Extract the (x, y) coordinate from the center of the cell holding the provided text.  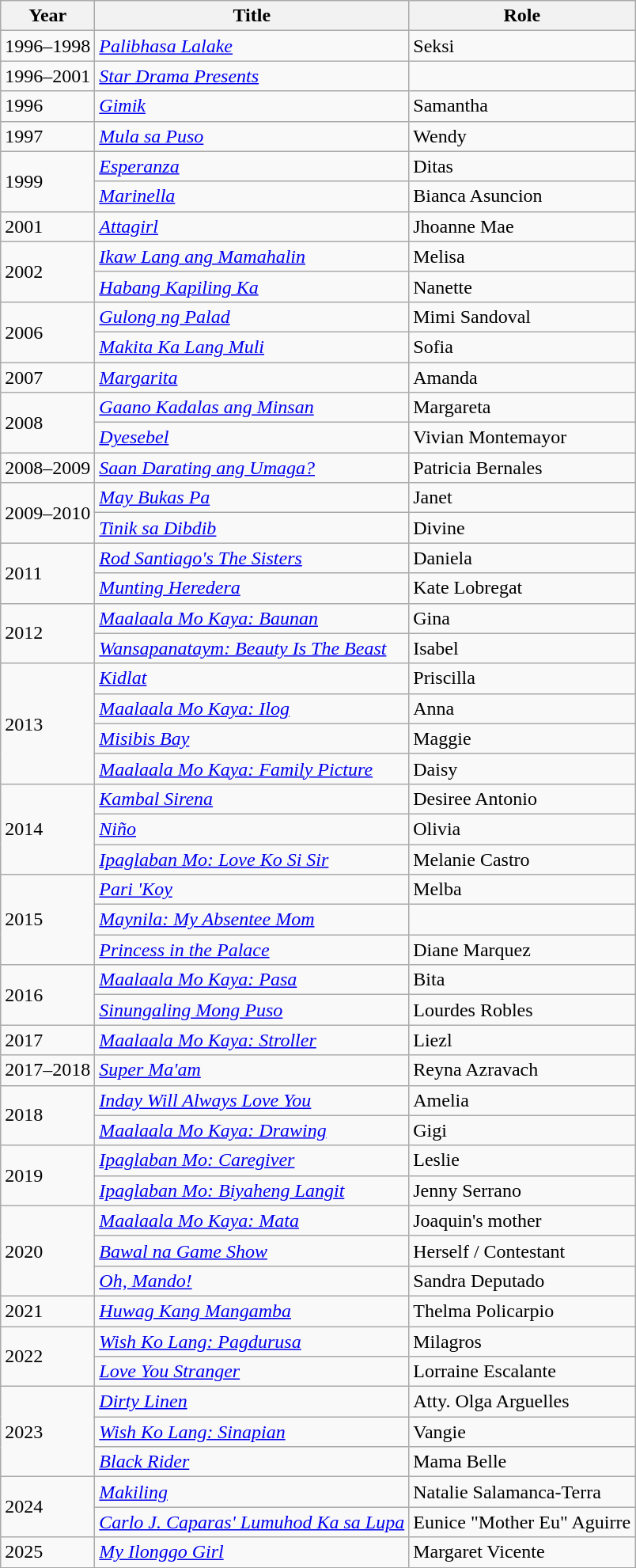
Black Rider (252, 1462)
Melanie Castro (522, 859)
Diane Marquez (522, 950)
Mula sa Puso (252, 136)
Ikaw Lang ang Mamahalin (252, 256)
Ipaglaban Mo: Love Ko Si Sir (252, 859)
2023 (47, 1432)
2024 (47, 1507)
2020 (47, 1251)
Rod Santiago's The Sisters (252, 558)
May Bukas Pa (252, 498)
Makita Ka Lang Muli (252, 347)
Ipaglaban Mo: Caregiver (252, 1160)
Joaquin's mother (522, 1221)
Saan Darating ang Umaga? (252, 468)
Samantha (522, 106)
Margareta (522, 408)
Margaret Vicente (522, 1552)
Natalie Salamanca-Terra (522, 1492)
Misibis Bay (252, 738)
Bita (522, 980)
Wendy (522, 136)
Tinik sa Dibdib (252, 528)
Maggie (522, 738)
Ditas (522, 166)
Seksi (522, 46)
2006 (47, 332)
Star Drama Presents (252, 76)
Sandra Deputado (522, 1281)
Inday Will Always Love You (252, 1100)
2015 (47, 920)
1996–1998 (47, 46)
Maalaala Mo Kaya: Ilog (252, 708)
Melba (522, 890)
Super Ma'am (252, 1070)
Pari 'Koy (252, 890)
2008 (47, 423)
Bawal na Game Show (252, 1251)
My Ilonggo Girl (252, 1552)
2001 (47, 226)
Jenny Serrano (522, 1190)
Jhoanne Mae (522, 226)
Bianca Asuncion (522, 196)
Kidlat (252, 678)
Herself / Contestant (522, 1251)
Daisy (522, 769)
2008–2009 (47, 468)
Love You Stranger (252, 1372)
Reyna Azravach (522, 1070)
2017–2018 (47, 1070)
2012 (47, 633)
Priscilla (522, 678)
2019 (47, 1175)
Lourdes Robles (522, 1010)
Daniela (522, 558)
Role (522, 16)
Oh, Mando! (252, 1281)
Vangie (522, 1432)
Huwag Kang Mangamba (252, 1311)
Attagirl (252, 226)
2025 (47, 1552)
Olivia (522, 829)
Gaano Kadalas ang Minsan (252, 408)
1997 (47, 136)
Amanda (522, 378)
2016 (47, 995)
Liezl (522, 1040)
Makiling (252, 1492)
Mimi Sandoval (522, 317)
Maalaala Mo Kaya: Mata (252, 1221)
Maalaala Mo Kaya: Stroller (252, 1040)
Wansapanataym: Beauty Is The Beast (252, 648)
2002 (47, 271)
Munting Heredera (252, 588)
Mama Belle (522, 1462)
Atty. Olga Arguelles (522, 1402)
Patricia Bernales (522, 468)
2013 (47, 723)
Wish Ko Lang: Sinapian (252, 1432)
Margarita (252, 378)
1996 (47, 106)
Lorraine Escalante (522, 1372)
Princess in the Palace (252, 950)
2014 (47, 829)
Isabel (522, 648)
Amelia (522, 1100)
2007 (47, 378)
2018 (47, 1115)
2011 (47, 573)
Dyesebel (252, 438)
Milagros (522, 1342)
2021 (47, 1311)
Vivian Montemayor (522, 438)
Carlo J. Caparas' Lumuhod Ka sa Lupa (252, 1522)
Gulong ng Palad (252, 317)
Maalaala Mo Kaya: Family Picture (252, 769)
1999 (47, 181)
Maalaala Mo Kaya: Pasa (252, 980)
Sofia (522, 347)
Janet (522, 498)
Maalaala Mo Kaya: Drawing (252, 1130)
1996–2001 (47, 76)
Marinella (252, 196)
Maynila: My Absentee Mom (252, 920)
Divine (522, 528)
Year (47, 16)
Title (252, 16)
Eunice "Mother Eu" Aguirre (522, 1522)
Melisa (522, 256)
Ipaglaban Mo: Biyaheng Langit (252, 1190)
2009–2010 (47, 513)
Dirty Linen (252, 1402)
Desiree Antonio (522, 799)
Kambal Sirena (252, 799)
Leslie (522, 1160)
Gigi (522, 1130)
Sinungaling Mong Puso (252, 1010)
Gina (522, 618)
Anna (522, 708)
Palibhasa Lalake (252, 46)
Gimik (252, 106)
Wish Ko Lang: Pagdurusa (252, 1342)
Habang Kapiling Ka (252, 287)
Thelma Policarpio (522, 1311)
Niño (252, 829)
Esperanza (252, 166)
Maalaala Mo Kaya: Baunan (252, 618)
Nanette (522, 287)
2017 (47, 1040)
2022 (47, 1357)
Kate Lobregat (522, 588)
